Detect which cell encompasses the target text, then output its (X, Y) center coordinate. 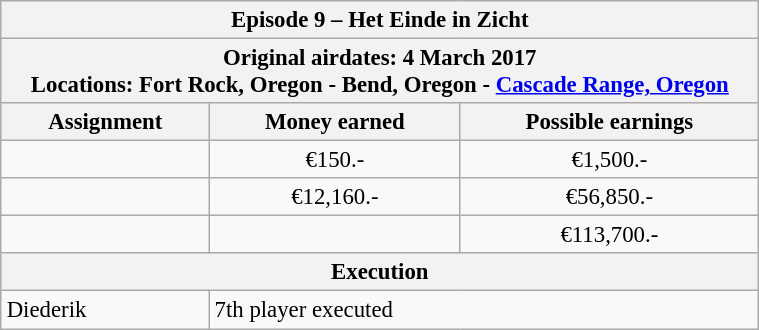
Original airdates: 4 March 2017Locations: Fort Rock, Oregon - Bend, Oregon - Cascade Range, Oregon (380, 70)
Diederik (105, 310)
Episode 9 – Het Einde in Zicht (380, 20)
Assignment (105, 122)
Execution (380, 272)
Possible earnings (609, 122)
€56,850.- (609, 197)
€1,500.- (609, 160)
Money earned (334, 122)
€113,700.- (609, 235)
7th player executed (484, 310)
€150.- (334, 160)
€12,160.- (334, 197)
